Pinpoint the cell where the given text exists, returning its [X, Y] midpoint coordinate. 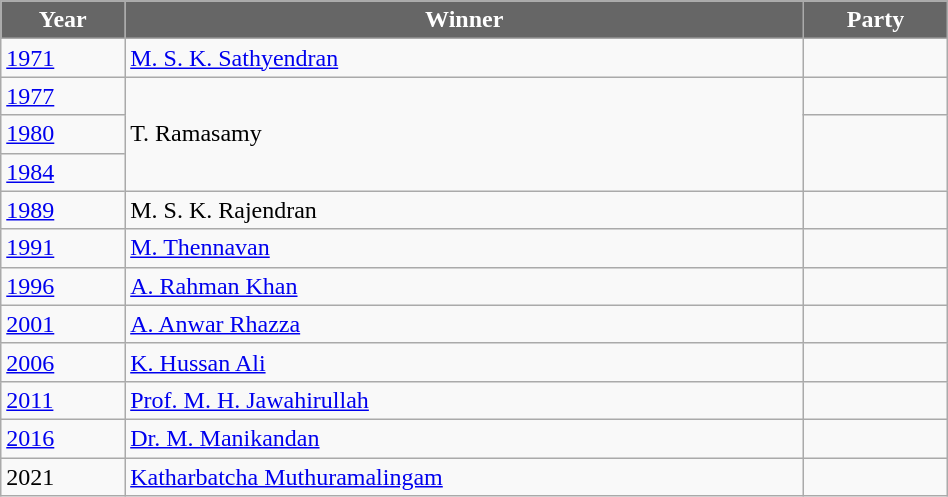
2016 [63, 438]
1980 [63, 134]
2001 [63, 324]
1989 [63, 210]
T. Ramasamy [464, 134]
1996 [63, 286]
2011 [63, 400]
Dr. M. Manikandan [464, 438]
1977 [63, 96]
1991 [63, 248]
K. Hussan Ali [464, 362]
Year [63, 20]
2021 [63, 477]
A. Rahman Khan [464, 286]
Party [876, 20]
A. Anwar Rhazza [464, 324]
1984 [63, 172]
Prof. M. H. Jawahirullah [464, 400]
M. S. K. Rajendran [464, 210]
M. S. K. Sathyendran [464, 58]
Winner [464, 20]
1971 [63, 58]
M. Thennavan [464, 248]
Katharbatcha Muthuramalingam [464, 477]
2006 [63, 362]
